Return [X, Y] of the center of cell containing provided text 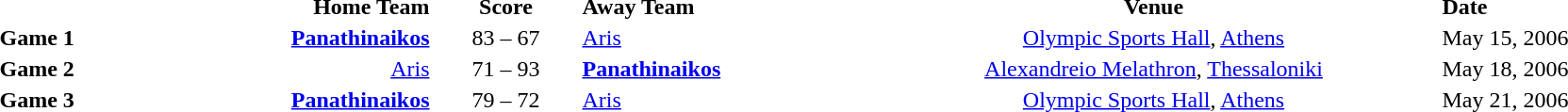
Olympic Sports Hall, Athens [1154, 38]
83 – 67 [505, 38]
Alexandreio Melathron, Thessaloniki [1154, 69]
71 – 93 [505, 69]
